Return the [x, y] coordinate for the center point of the cell that contains the specified text.  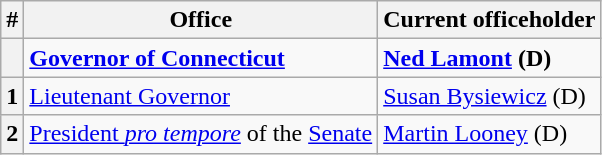
Office [201, 20]
2 [12, 134]
Lieutenant Governor [201, 96]
Governor of Connecticut [201, 58]
Ned Lamont (D) [490, 58]
Martin Looney (D) [490, 134]
1 [12, 96]
Current officeholder [490, 20]
Susan Bysiewicz (D) [490, 96]
President pro tempore of the Senate [201, 134]
# [12, 20]
